Search for the cell housing the specified text and yield its [X, Y] center coordinate. 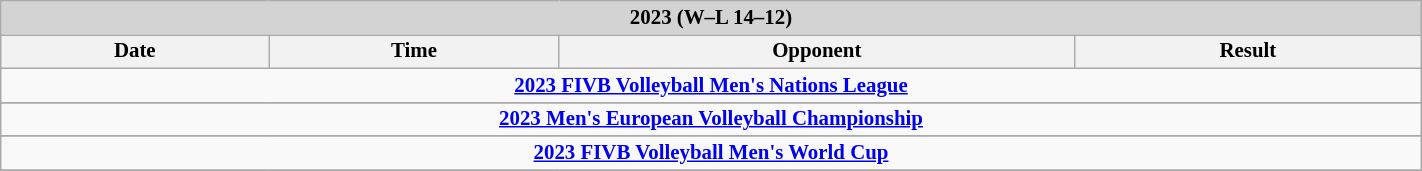
Opponent [816, 51]
2023 (W–L 14–12) [711, 18]
2023 FIVB Volleyball Men's Nations League [711, 85]
Result [1248, 51]
Date [135, 51]
2023 Men's European Volleyball Championship [711, 119]
2023 FIVB Volleyball Men's World Cup [711, 153]
Time [414, 51]
